Find where the given text appears and provide that cell's center as [X, Y] coordinate. 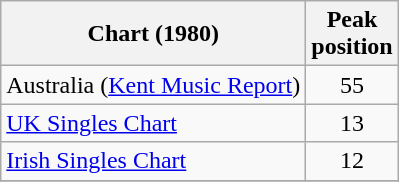
12 [352, 161]
55 [352, 85]
13 [352, 123]
Australia (Kent Music Report) [154, 85]
Peakposition [352, 34]
Irish Singles Chart [154, 161]
UK Singles Chart [154, 123]
Chart (1980) [154, 34]
